Find where the given text appears and provide that cell's center as (X, Y) coordinate. 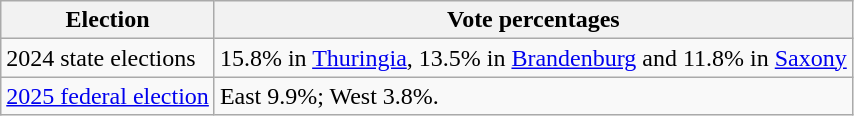
2024 state elections (108, 58)
2025 federal election (108, 96)
East 9.9%; West 3.8%. (533, 96)
Vote percentages (533, 20)
15.8% in Thuringia, 13.5% in Brandenburg and 11.8% in Saxony (533, 58)
Election (108, 20)
